Provide the (x, y) coordinate of the cell's center where the given text is located.  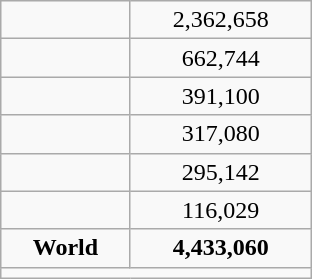
World (66, 248)
2,362,658 (220, 20)
317,080 (220, 134)
4,433,060 (220, 248)
116,029 (220, 210)
662,744 (220, 58)
295,142 (220, 172)
391,100 (220, 96)
